Capture the cell that displays the provided text and extract its [X, Y] central coordinate. 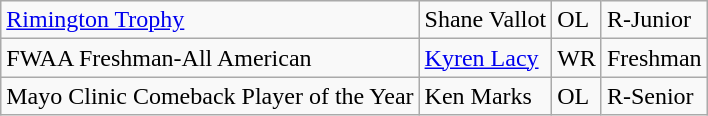
Mayo Clinic Comeback Player of the Year [210, 96]
R-Senior [654, 96]
Freshman [654, 58]
R-Junior [654, 20]
Ken Marks [486, 96]
Kyren Lacy [486, 58]
Rimington Trophy [210, 20]
Shane Vallot [486, 20]
WR [577, 58]
FWAA Freshman-All American [210, 58]
